Locate the cell with the specified text and output its [x, y] center coordinate. 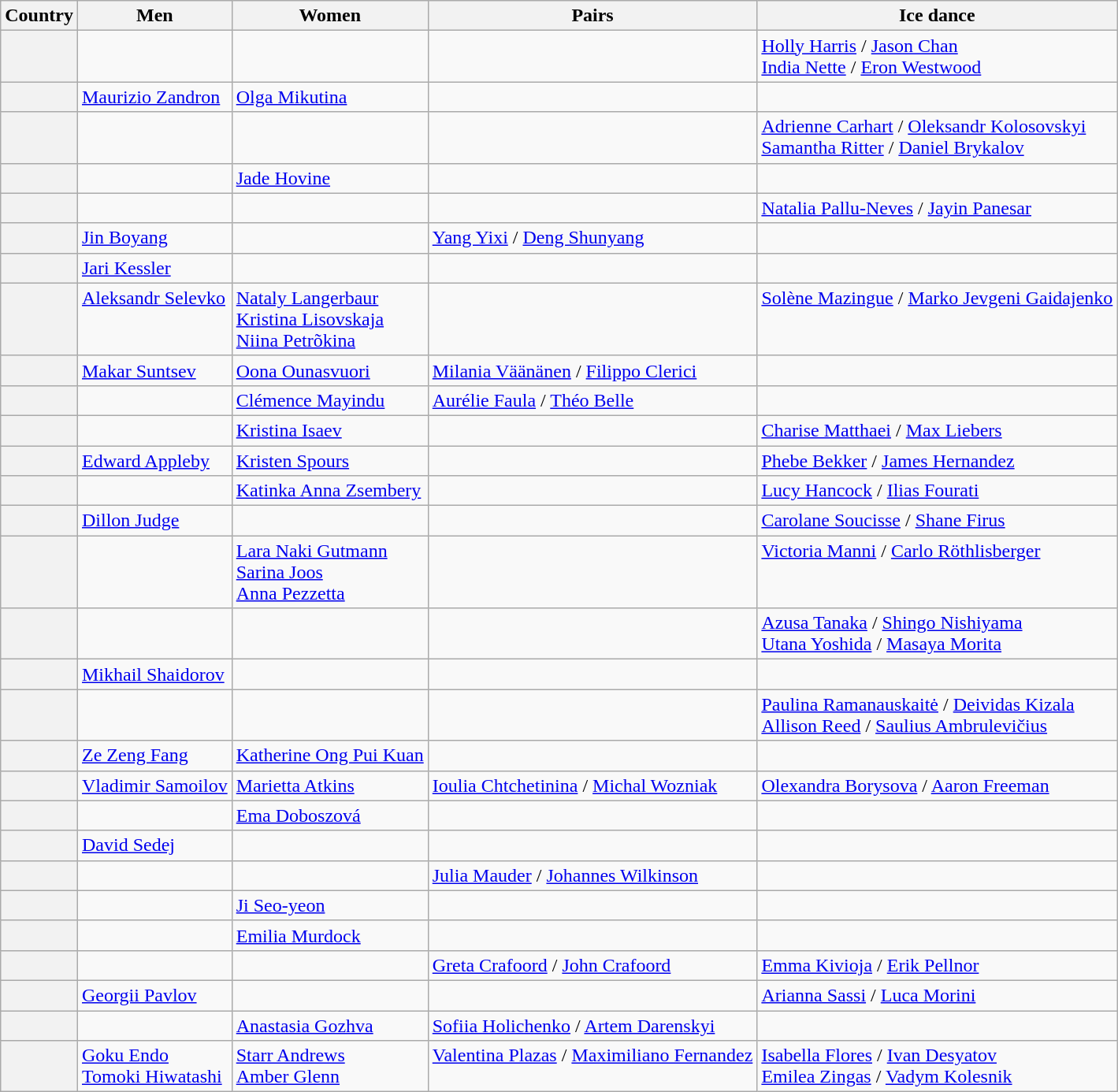
Adrienne Carhart / Oleksandr KolosovskyiSamantha Ritter / Daniel Brykalov [938, 137]
Valentina Plazas / Maximiliano Fernandez [592, 1067]
Yang Yixi / Deng Shunyang [592, 238]
Paulina Ramanauskaitė / Deividas KizalaAllison Reed / Saulius Ambrulevičius [938, 715]
Men [154, 16]
Nataly LangerbaurKristina LisovskajaNiina Petrõkina [329, 319]
Women [329, 16]
Olga Mikutina [329, 97]
Georgii Pavlov [154, 995]
Jari Kessler [154, 268]
Isabella Flores / Ivan DesyatovEmilea Zingas / Vadym Kolesnik [938, 1067]
Sofiia Holichenko / Artem Darenskyi [592, 1025]
Carolane Soucisse / Shane Firus [938, 521]
Makar Suntsev [154, 370]
Starr AndrewsAmber Glenn [329, 1067]
Natalia Pallu-Neves / Jayin Panesar [938, 208]
Jin Boyang [154, 238]
Clémence Mayindu [329, 400]
Emma Kivioja / Erik Pellnor [938, 965]
Dillon Judge [154, 521]
Edward Appleby [154, 461]
Holly Harris / Jason ChanIndia Nette / Eron Westwood [938, 57]
Pairs [592, 16]
David Sedej [154, 845]
Greta Crafoord / John Crafoord [592, 965]
Jade Hovine [329, 178]
Maurizio Zandron [154, 97]
Country [39, 16]
Kristina Isaev [329, 430]
Olexandra Borysova / Aaron Freeman [938, 786]
Victoria Manni / Carlo Röthlisberger [938, 572]
Ji Seo-yeon [329, 905]
Ioulia Chtchetinina / Michal Wozniak [592, 786]
Oona Ounasvuori [329, 370]
Mikhail Shaidorov [154, 674]
Vladimir Samoilov [154, 786]
Marietta Atkins [329, 786]
Lara Naki GutmannSarina JoosAnna Pezzetta [329, 572]
Ema Doboszová [329, 815]
Aurélie Faula / Théo Belle [592, 400]
Arianna Sassi / Luca Morini [938, 995]
Emilia Murdock [329, 935]
Solène Mazingue / Marko Jevgeni Gaidajenko [938, 319]
Ice dance [938, 16]
Azusa Tanaka / Shingo NishiyamaUtana Yoshida / Masaya Morita [938, 633]
Phebe Bekker / James Hernandez [938, 461]
Lucy Hancock / Ilias Fourati [938, 491]
Milania Väänänen / Filippo Clerici [592, 370]
Katinka Anna Zsembery [329, 491]
Anastasia Gozhva [329, 1025]
Goku EndoTomoki Hiwatashi [154, 1067]
Aleksandr Selevko [154, 319]
Charise Matthaei / Max Liebers [938, 430]
Katherine Ong Pui Kuan [329, 756]
Julia Mauder / Johannes Wilkinson [592, 875]
Kristen Spours [329, 461]
Ze Zeng Fang [154, 756]
